Detect which cell encompasses the target text, then output its [X, Y] center coordinate. 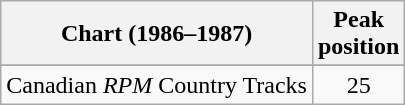
25 [358, 85]
Canadian RPM Country Tracks [157, 85]
Chart (1986–1987) [157, 34]
Peakposition [358, 34]
